Provide the (X, Y) coordinate of the cell's center where the given text is located.  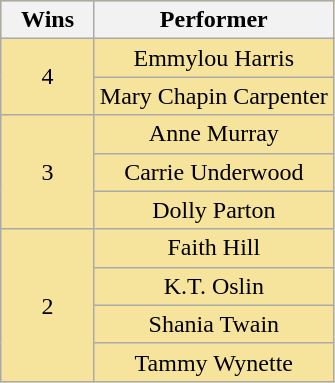
Faith Hill (214, 248)
Carrie Underwood (214, 172)
2 (48, 305)
Dolly Parton (214, 210)
Mary Chapin Carpenter (214, 96)
4 (48, 77)
3 (48, 172)
K.T. Oslin (214, 286)
Performer (214, 20)
Wins (48, 20)
Shania Twain (214, 324)
Tammy Wynette (214, 362)
Anne Murray (214, 134)
Emmylou Harris (214, 58)
